From the cell containing the given text, extract its center point as [X, Y] coordinate. 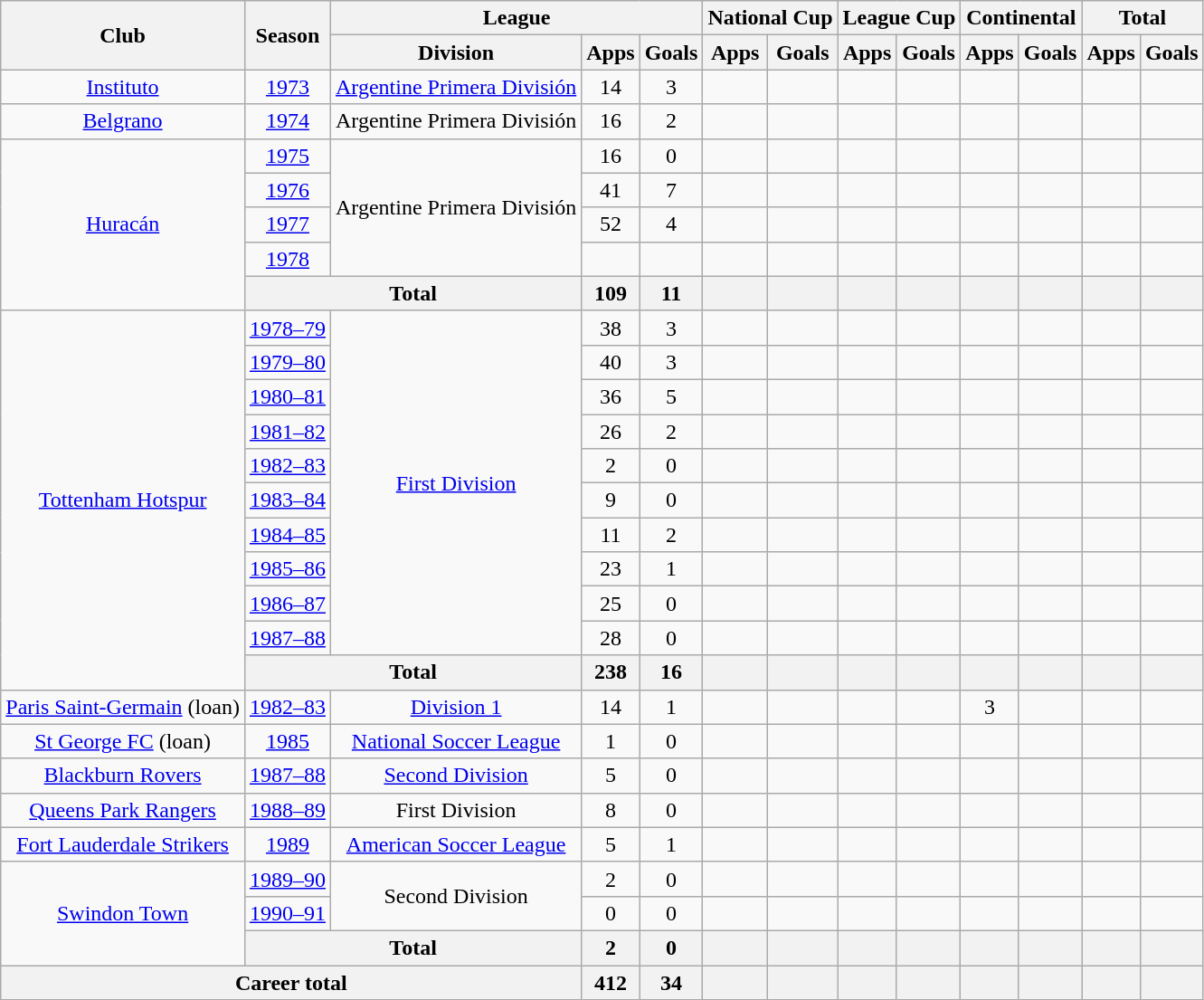
League Cup [899, 18]
Season [288, 35]
36 [611, 396]
23 [611, 569]
25 [611, 604]
40 [611, 362]
Club [123, 35]
1986–87 [288, 604]
9 [611, 500]
7 [671, 190]
Belgrano [123, 121]
4 [671, 224]
1985–86 [288, 569]
1980–81 [288, 396]
1973 [288, 87]
1988–89 [288, 810]
St George FC (loan) [123, 741]
American Soccer League [456, 844]
38 [611, 328]
1981–82 [288, 432]
League [516, 18]
109 [611, 293]
National Soccer League [456, 741]
Blackburn Rovers [123, 776]
Career total [291, 982]
1983–84 [288, 500]
1978 [288, 259]
1985 [288, 741]
1990–91 [288, 913]
National Cup [771, 18]
8 [611, 810]
34 [671, 982]
52 [611, 224]
26 [611, 432]
412 [611, 982]
1978–79 [288, 328]
1977 [288, 224]
1989 [288, 844]
Fort Lauderdale Strikers [123, 844]
1979–80 [288, 362]
Division 1 [456, 707]
1975 [288, 156]
1984–85 [288, 535]
238 [611, 672]
41 [611, 190]
28 [611, 638]
Tottenham Hotspur [123, 500]
Instituto [123, 87]
Queens Park Rangers [123, 810]
1989–90 [288, 879]
1974 [288, 121]
Paris Saint-Germain (loan) [123, 707]
Swindon Town [123, 913]
Continental [1021, 18]
Huracán [123, 224]
Division [456, 52]
1976 [288, 190]
